Provide the (x, y) coordinate of the cell's center where the given text is located.  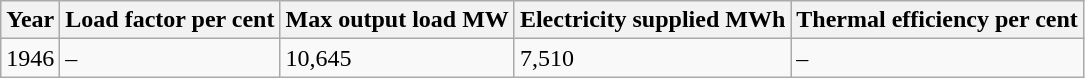
10,645 (397, 58)
Year (30, 20)
Electricity supplied MWh (652, 20)
Load factor per cent (170, 20)
Max output load MW (397, 20)
7,510 (652, 58)
Thermal efficiency per cent (938, 20)
1946 (30, 58)
